From the cell containing the given text, extract its center point as (X, Y) coordinate. 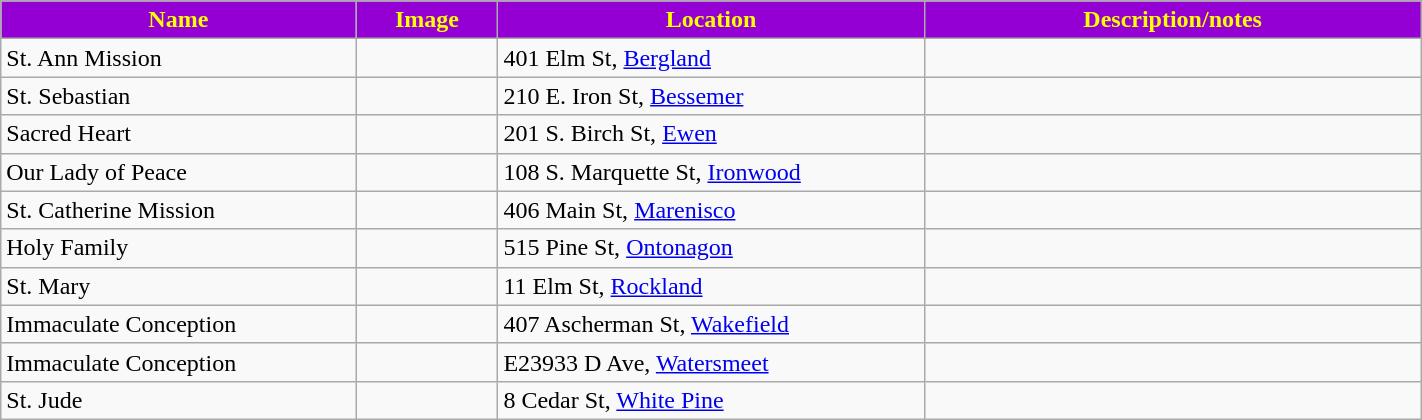
210 E. Iron St, Bessemer (711, 96)
Our Lady of Peace (178, 172)
407 Ascherman St, Wakefield (711, 324)
108 S. Marquette St, Ironwood (711, 172)
401 Elm St, Bergland (711, 58)
Location (711, 20)
Holy Family (178, 248)
Image (427, 20)
8 Cedar St, White Pine (711, 400)
E23933 D Ave, Watersmeet (711, 362)
St. Jude (178, 400)
406 Main St, Marenisco (711, 210)
11 Elm St, Rockland (711, 286)
St. Ann Mission (178, 58)
201 S. Birch St, Ewen (711, 134)
St. Sebastian (178, 96)
Description/notes (1172, 20)
Sacred Heart (178, 134)
St. Catherine Mission (178, 210)
St. Mary (178, 286)
515 Pine St, Ontonagon (711, 248)
Name (178, 20)
